For the text-containing cell, return its midpoint in (x, y) coordinate format. 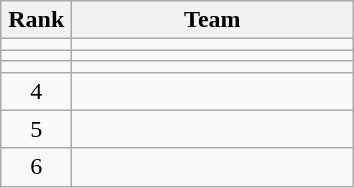
5 (36, 129)
6 (36, 167)
Team (212, 20)
Rank (36, 20)
4 (36, 91)
